Capture the cell that displays the provided text and extract its (x, y) central coordinate. 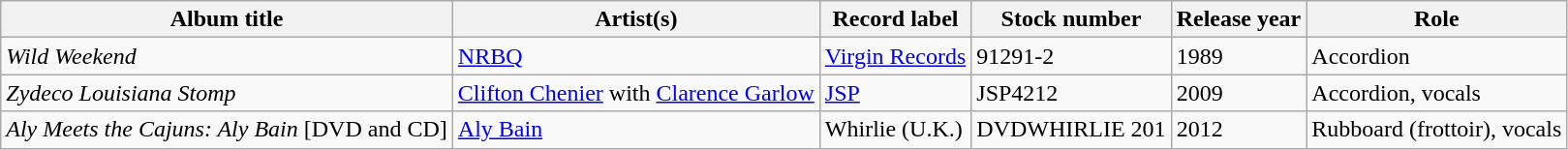
2012 (1239, 130)
Album title (227, 19)
Accordion, vocals (1437, 93)
2009 (1239, 93)
JSP (895, 93)
Rubboard (frottoir), vocals (1437, 130)
Accordion (1437, 56)
Artist(s) (635, 19)
DVDWHIRLIE 201 (1071, 130)
Zydeco Louisiana Stomp (227, 93)
Role (1437, 19)
Whirlie (U.K.) (895, 130)
Record label (895, 19)
Clifton Chenier with Clarence Garlow (635, 93)
NRBQ (635, 56)
Aly Meets the Cajuns: Aly Bain [DVD and CD] (227, 130)
JSP4212 (1071, 93)
91291-2 (1071, 56)
Stock number (1071, 19)
1989 (1239, 56)
Aly Bain (635, 130)
Wild Weekend (227, 56)
Release year (1239, 19)
Virgin Records (895, 56)
